Output the (x, y) coordinate of the center of the cell containing the given text.  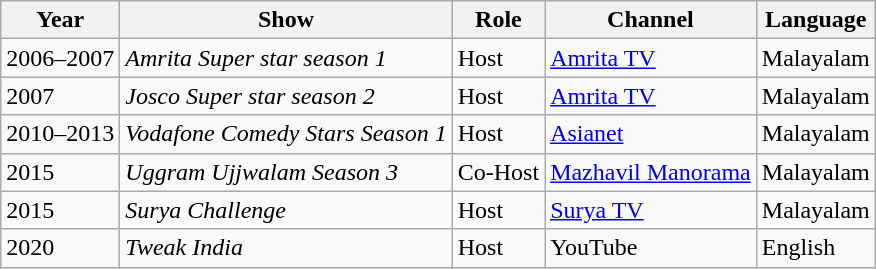
Tweak India (286, 248)
Surya TV (651, 210)
Channel (651, 20)
Asianet (651, 134)
Amrita Super star season 1 (286, 58)
Josco Super star season 2 (286, 96)
Surya Challenge (286, 210)
2007 (60, 96)
English (816, 248)
YouTube (651, 248)
2020 (60, 248)
Year (60, 20)
Role (498, 20)
Mazhavil Manorama (651, 172)
Vodafone Comedy Stars Season 1 (286, 134)
2010–2013 (60, 134)
2006–2007 (60, 58)
Co-Host (498, 172)
Language (816, 20)
Uggram Ujjwalam Season 3 (286, 172)
Show (286, 20)
